For the text-containing cell, return its midpoint in [x, y] coordinate format. 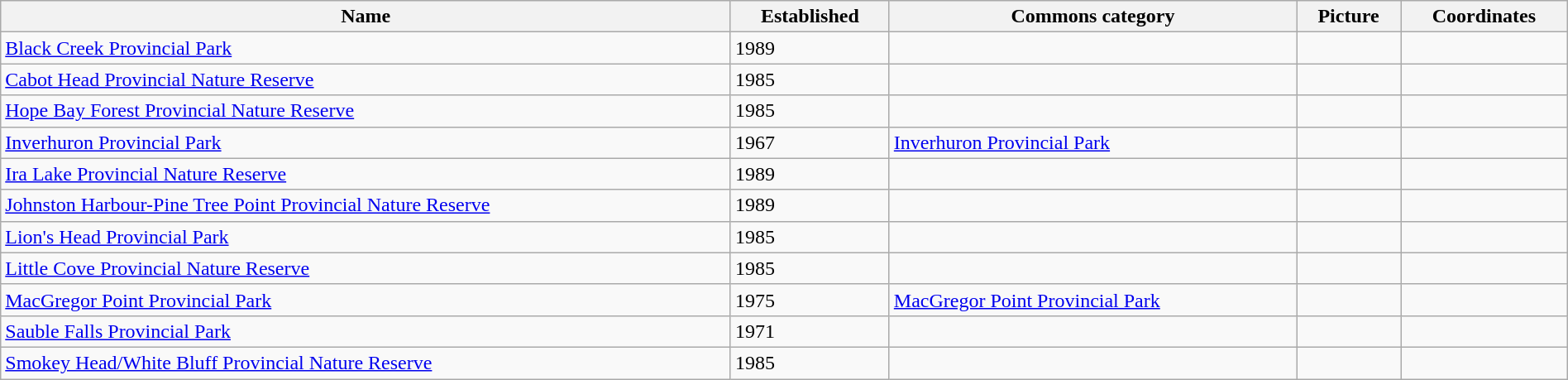
Johnston Harbour-Pine Tree Point Provincial Nature Reserve [366, 205]
1971 [810, 331]
Picture [1349, 17]
Hope Bay Forest Provincial Nature Reserve [366, 111]
Established [810, 17]
Cabot Head Provincial Nature Reserve [366, 79]
Name [366, 17]
1967 [810, 142]
Black Creek Provincial Park [366, 48]
Little Cove Provincial Nature Reserve [366, 268]
Coordinates [1484, 17]
Lion's Head Provincial Park [366, 237]
1975 [810, 300]
Ira Lake Provincial Nature Reserve [366, 174]
Smokey Head/White Bluff Provincial Nature Reserve [366, 363]
Commons category [1092, 17]
Sauble Falls Provincial Park [366, 331]
